Provide the [X, Y] coordinate of the cell's center where the given text is located.  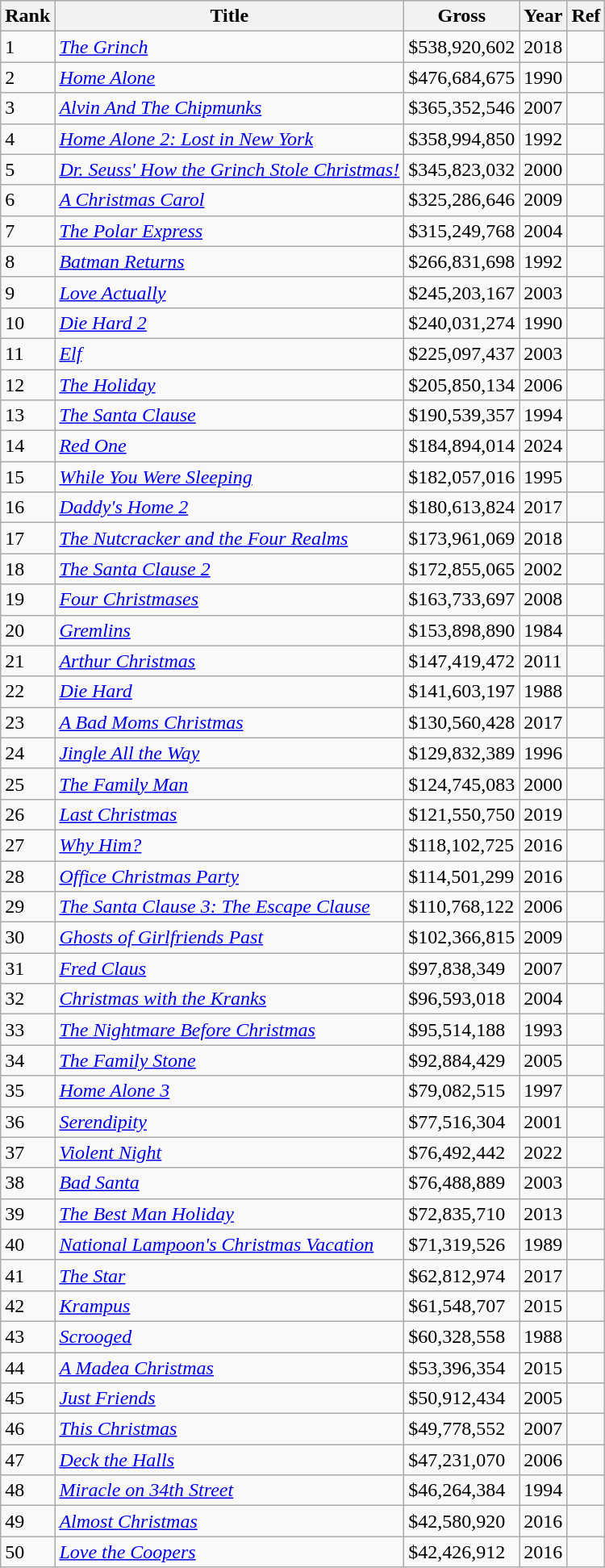
2 [27, 77]
$76,492,442 [461, 1152]
2022 [544, 1152]
2024 [544, 446]
25 [27, 784]
$121,550,750 [461, 814]
$365,352,546 [461, 108]
Year [544, 16]
1984 [544, 630]
45 [27, 1399]
Home Alone 2: Lost in New York [229, 139]
$124,745,083 [461, 784]
Home Alone [229, 77]
$95,514,188 [461, 1030]
$325,286,646 [461, 200]
1993 [544, 1030]
2019 [544, 814]
National Lampoon's Christmas Vacation [229, 1244]
$129,832,389 [461, 753]
21 [27, 661]
The Family Man [229, 784]
Home Alone 3 [229, 1091]
Die Hard 2 [229, 323]
39 [27, 1214]
Last Christmas [229, 814]
$180,613,824 [461, 508]
47 [27, 1460]
31 [27, 968]
Almost Christmas [229, 1521]
23 [27, 722]
41 [27, 1275]
$42,580,920 [461, 1521]
$61,548,707 [461, 1306]
Daddy's Home 2 [229, 508]
46 [27, 1429]
Arthur Christmas [229, 661]
2001 [544, 1122]
1997 [544, 1091]
Alvin And The Chipmunks [229, 108]
$190,539,357 [461, 416]
Title [229, 16]
6 [27, 200]
17 [27, 538]
The Best Man Holiday [229, 1214]
Why Him? [229, 845]
Love the Coopers [229, 1552]
16 [27, 508]
The Polar Express [229, 231]
49 [27, 1521]
5 [27, 169]
$538,920,602 [461, 47]
13 [27, 416]
34 [27, 1060]
The Star [229, 1275]
$147,419,472 [461, 661]
$42,426,912 [461, 1552]
Krampus [229, 1306]
Love Actually [229, 292]
2013 [544, 1214]
42 [27, 1306]
The Nutcracker and the Four Realms [229, 538]
The Family Stone [229, 1060]
Violent Night [229, 1152]
Miracle on 34th Street [229, 1491]
$225,097,437 [461, 353]
$184,894,014 [461, 446]
8 [27, 261]
$47,231,070 [461, 1460]
Scrooged [229, 1336]
Gremlins [229, 630]
Jingle All the Way [229, 753]
Fred Claus [229, 968]
Deck the Halls [229, 1460]
Just Friends [229, 1399]
1 [27, 47]
$77,516,304 [461, 1122]
$76,488,889 [461, 1183]
$50,912,434 [461, 1399]
A Madea Christmas [229, 1368]
37 [27, 1152]
Four Christmases [229, 600]
$53,396,354 [461, 1368]
32 [27, 999]
$96,593,018 [461, 999]
3 [27, 108]
While You Were Sleeping [229, 477]
4 [27, 139]
$315,249,768 [461, 231]
$182,057,016 [461, 477]
2011 [544, 661]
The Holiday [229, 385]
29 [27, 907]
$245,203,167 [461, 292]
1989 [544, 1244]
The Santa Clause [229, 416]
The Santa Clause 3: The Escape Clause [229, 907]
The Santa Clause 2 [229, 569]
$60,328,558 [461, 1336]
Serendipity [229, 1122]
36 [27, 1122]
Dr. Seuss' How the Grinch Stole Christmas! [229, 169]
$110,768,122 [461, 907]
$49,778,552 [461, 1429]
26 [27, 814]
18 [27, 569]
$130,560,428 [461, 722]
44 [27, 1368]
$72,835,710 [461, 1214]
$240,031,274 [461, 323]
A Christmas Carol [229, 200]
35 [27, 1091]
Ghosts of Girlfriends Past [229, 938]
$172,855,065 [461, 569]
Christmas with the Kranks [229, 999]
$102,366,815 [461, 938]
7 [27, 231]
Die Hard [229, 692]
2002 [544, 569]
9 [27, 292]
Office Christmas Party [229, 876]
50 [27, 1552]
$153,898,890 [461, 630]
$358,994,850 [461, 139]
$79,082,515 [461, 1091]
This Christmas [229, 1429]
2008 [544, 600]
28 [27, 876]
$173,961,069 [461, 538]
$476,684,675 [461, 77]
27 [27, 845]
20 [27, 630]
30 [27, 938]
$92,884,429 [461, 1060]
$97,838,349 [461, 968]
A Bad Moms Christmas [229, 722]
Rank [27, 16]
1995 [544, 477]
10 [27, 323]
1996 [544, 753]
$118,102,725 [461, 845]
19 [27, 600]
40 [27, 1244]
Gross [461, 16]
12 [27, 385]
Ref [586, 16]
The Nightmare Before Christmas [229, 1030]
Red One [229, 446]
Batman Returns [229, 261]
$266,831,698 [461, 261]
43 [27, 1336]
$141,603,197 [461, 692]
38 [27, 1183]
$62,812,974 [461, 1275]
$71,319,526 [461, 1244]
48 [27, 1491]
$205,850,134 [461, 385]
11 [27, 353]
14 [27, 446]
$345,823,032 [461, 169]
33 [27, 1030]
15 [27, 477]
22 [27, 692]
Elf [229, 353]
Bad Santa [229, 1183]
$114,501,299 [461, 876]
$163,733,697 [461, 600]
24 [27, 753]
$46,264,384 [461, 1491]
The Grinch [229, 47]
